Search for the cell housing the specified text and yield its [x, y] center coordinate. 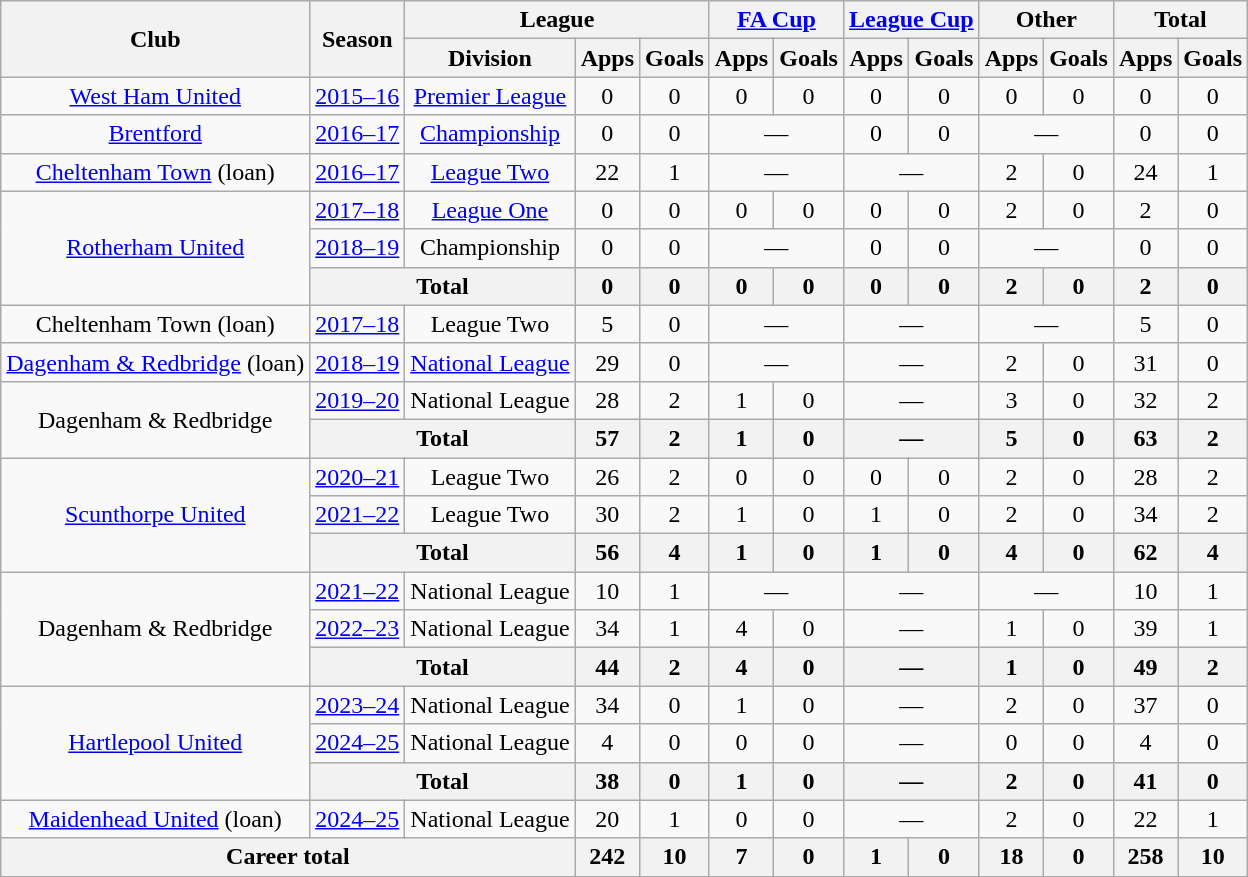
Career total [288, 857]
41 [1145, 781]
18 [1011, 857]
30 [607, 515]
31 [1145, 362]
24 [1145, 172]
Season [358, 39]
Other [1046, 20]
2019–20 [358, 400]
62 [1145, 553]
26 [607, 477]
Brentford [156, 134]
Dagenham & Redbridge (loan) [156, 362]
League Cup [911, 20]
2015–16 [358, 96]
63 [1145, 438]
242 [607, 857]
FA Cup [776, 20]
Rotherham United [156, 248]
32 [1145, 400]
2022–23 [358, 629]
39 [1145, 629]
Premier League [490, 96]
3 [1011, 400]
Maidenhead United (loan) [156, 819]
Division [490, 58]
20 [607, 819]
League [557, 20]
49 [1145, 667]
29 [607, 362]
258 [1145, 857]
57 [607, 438]
Hartlepool United [156, 743]
7 [741, 857]
38 [607, 781]
2020–21 [358, 477]
56 [607, 553]
West Ham United [156, 96]
Scunthorpe United [156, 515]
37 [1145, 705]
44 [607, 667]
League One [490, 210]
2023–24 [358, 705]
Club [156, 39]
